Detect which cell encompasses the target text, then output its [X, Y] center coordinate. 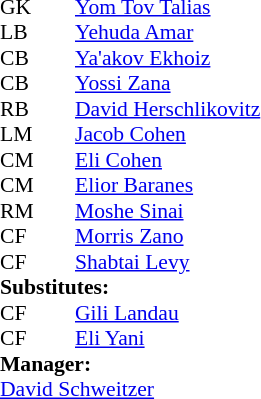
Moshe Sinai [168, 211]
Eli Yani [168, 339]
Morris Zano [168, 237]
David Herschlikovitz [168, 109]
Eli Cohen [168, 160]
Ya'akov Ekhoiz [168, 58]
LB [19, 33]
RB [19, 109]
LM [19, 135]
Jacob Cohen [168, 135]
Shabtai Levy [168, 262]
Yehuda Amar [168, 33]
Substitutes: [130, 287]
Elior Baranes [168, 185]
Yossi Zana [168, 83]
Gili Landau [168, 313]
RM [19, 211]
Manager: [130, 364]
